For the text-containing cell, return its midpoint in (x, y) coordinate format. 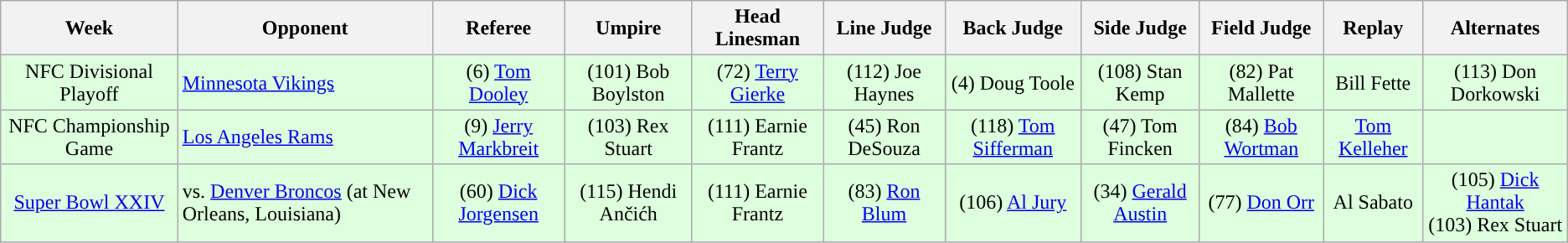
Al Sabato (1374, 203)
(105) Dick Hantak(103) Rex Stuart (1495, 203)
Super Bowl XXIV (89, 203)
Umpire (628, 28)
Alternates (1495, 28)
(4) Doug Toole (1013, 82)
Bill Fette (1374, 82)
(108) Stan Kemp (1140, 82)
(34) Gerald Austin (1140, 203)
NFC Championship Game (89, 137)
Line Judge (885, 28)
(9) Jerry Markbreit (498, 137)
Tom Kelleher (1374, 137)
(45) Ron DeSouza (885, 137)
(118) Tom Sifferman (1013, 137)
(101) Bob Boylston (628, 82)
Field Judge (1261, 28)
(106) Al Jury (1013, 203)
Replay (1374, 28)
Back Judge (1013, 28)
(84) Bob Wortman (1261, 137)
Head Linesman (757, 28)
Week (89, 28)
(77) Don Orr (1261, 203)
(83) Ron Blum (885, 203)
(60) Dick Jorgensen (498, 203)
(47) Tom Fincken (1140, 137)
(103) Rex Stuart (628, 137)
(82) Pat Mallette (1261, 82)
Minnesota Vikings (305, 82)
(113) Don Dorkowski (1495, 82)
(72) Terry Gierke (757, 82)
(112) Joe Haynes (885, 82)
(115) Hendi Ančićh (628, 203)
(6) Tom Dooley (498, 82)
Opponent (305, 28)
Los Angeles Rams (305, 137)
NFC Divisional Playoff (89, 82)
Referee (498, 28)
vs. Denver Broncos (at New Orleans, Louisiana) (305, 203)
Side Judge (1140, 28)
